Find where the given text appears and provide that cell's center as (X, Y) coordinate. 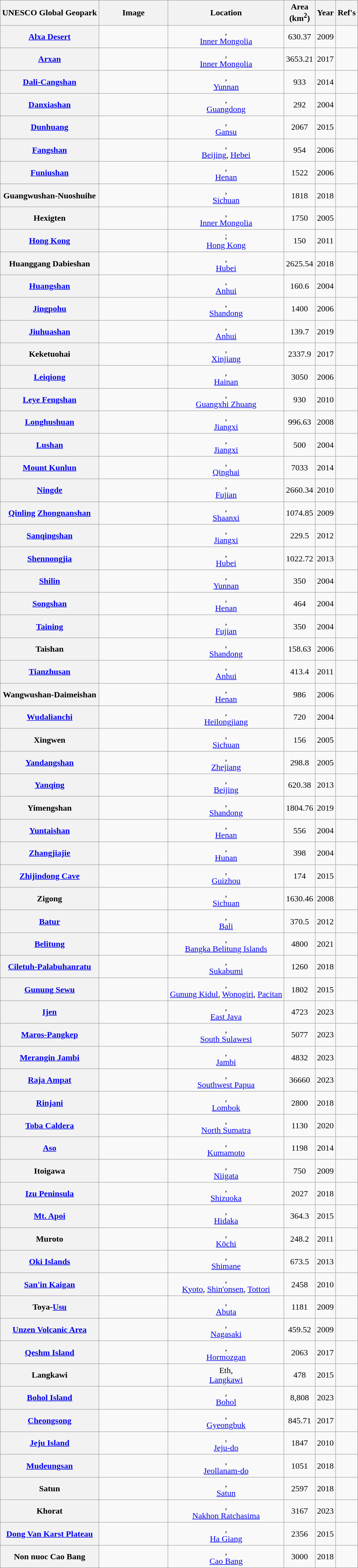
174 (299, 876)
Dali-Cangshan (49, 82)
,Abuta (226, 1307)
2067 (299, 128)
156 (299, 740)
Mount Kunlun (49, 467)
Lushan (49, 445)
Funiushan (49, 173)
Sanqingshan (49, 536)
,Beijing (226, 785)
2020 (325, 1126)
Cheongsong (49, 1421)
Jingpohu (49, 309)
845.71 (299, 1421)
,Jambi (226, 1057)
Tianzhusan (49, 672)
1130 (299, 1126)
,Hormozgan (226, 1352)
,Hunan (226, 854)
Itoigawa (49, 1171)
Raja Ampat (49, 1080)
,Gunung Kidul, Wonogiri, Pacitan (226, 990)
996.63 (299, 422)
Toya-Usu (49, 1307)
500 (299, 445)
Songshan (49, 604)
Satun (49, 1488)
2021 (325, 944)
,Ha Giang (226, 1533)
Khorat (49, 1511)
Wudalianchi (49, 717)
3050 (299, 377)
Rinjani (49, 1103)
,Qinghai (226, 467)
Hexigten (49, 218)
,Hidaka (226, 1216)
160.6 (299, 286)
Longhushuan (49, 422)
Gunung Sewu (49, 990)
150 (299, 241)
Taishan (49, 649)
Oki Islands (49, 1262)
620.38 (299, 785)
Leiqiong (49, 377)
2063 (299, 1352)
Yandangshan (49, 762)
Batur (49, 921)
1198 (299, 1148)
2458 (299, 1285)
,Heilongjiang (226, 717)
2660.34 (299, 490)
,Sukabumi (226, 967)
2800 (299, 1103)
Mudeungsan (49, 1466)
2027 (299, 1193)
Location (226, 13)
248.2 (299, 1239)
459.52 (299, 1330)
Merangin Jambi (49, 1057)
Shennongjia (49, 559)
,East Java (226, 1012)
Yuntaishan (49, 831)
Maros-Pangkep (49, 1035)
1022.72 (299, 559)
2597 (299, 1488)
,Jeollanam-do (226, 1466)
Fangshan (49, 150)
4723 (299, 1012)
Arxan (49, 59)
5077 (299, 1035)
,Lombok (226, 1103)
Leye Fengshan (49, 400)
Guangwushan-Nuoshuihe (49, 195)
556 (299, 831)
Zhijindong Cave (49, 876)
1400 (299, 309)
4800 (299, 944)
Year (325, 13)
3000 (299, 1556)
229.5 (299, 536)
Aso (49, 1148)
Eth,Langkawi (226, 1375)
San'in Kaigan (49, 1285)
,Nakhon Ratchasima (226, 1511)
413.4 (299, 672)
,Shizuoka (226, 1193)
,Gansu (226, 128)
Ciletuh-Palabuhanratu (49, 967)
Yimengshan (49, 808)
930 (299, 400)
Dong Van Karst Plateau (49, 1533)
2356 (299, 1533)
720 (299, 717)
1802 (299, 990)
,Zhejiang (226, 762)
630.37 (299, 36)
Ijen (49, 1012)
,Guangdong (226, 105)
158.63 (299, 649)
933 (299, 82)
2337.9 (299, 354)
673.5 (299, 1262)
,Nagasaki (226, 1330)
954 (299, 150)
986 (299, 695)
Zigong (49, 899)
Huangshan (49, 286)
2625.54 (299, 264)
1260 (299, 967)
Shilin (49, 581)
,Satun (226, 1488)
1051 (299, 1466)
,Beijing, Hebei (226, 150)
,Bangka Belitung Islands (226, 944)
139.7 (299, 331)
,Shimane (226, 1262)
,Kōchi (226, 1239)
,Gyeongbuk (226, 1421)
Unzen Volcanic Area (49, 1330)
7033 (299, 467)
Jiuhuashan (49, 331)
,Kyoto, Shin'onsen, Tottori (226, 1285)
36660 (299, 1080)
,Guizhou (226, 876)
Image (134, 13)
1522 (299, 173)
Jeju Island (49, 1443)
1804.76 (299, 808)
Danxiashan (49, 105)
Ref's (347, 13)
Zhangjiajie (49, 854)
Non nuoc Cao Bang (49, 1556)
478 (299, 1375)
,Southwest Papua (226, 1080)
,Bohol (226, 1397)
Belitung (49, 944)
Toba Caldera (49, 1126)
,Niigata (226, 1171)
370.5 (299, 921)
1847 (299, 1443)
Taining (49, 626)
364.3 (299, 1216)
Qinling Zhongnanshan (49, 513)
,Xinjiang (226, 354)
1750 (299, 218)
Area(km2) (299, 13)
Hong Kong (49, 241)
Mt. Apoi (49, 1216)
Bohol Island (49, 1397)
Qeshm Island (49, 1352)
;Hong Kong (226, 241)
,Shaanxi (226, 513)
8,808 (299, 1397)
Huanggang Dabieshan (49, 264)
Ningde (49, 490)
,Kumamoto (226, 1148)
398 (299, 854)
,Guangxhi Zhuang (226, 400)
Alxa Desert (49, 36)
Yanqing (49, 785)
,Hainan (226, 377)
Wangwushan-Daimeishan (49, 695)
,Bali (226, 921)
UNESCO Global Geopark (49, 13)
Muroto (49, 1239)
Langkawi (49, 1375)
,South Sulawesi (226, 1035)
292 (299, 105)
,Jeju-do (226, 1443)
298.8 (299, 762)
Dunhuang (49, 128)
3653.21 (299, 59)
Keketuohai (49, 354)
4832 (299, 1057)
750 (299, 1171)
Xingwen (49, 740)
1630.46 (299, 899)
1074.85 (299, 513)
3167 (299, 1511)
1818 (299, 195)
464 (299, 604)
1181 (299, 1307)
,North Sumatra (226, 1126)
,Cao Bang (226, 1556)
Izu Peninsula (49, 1193)
